Find where the given text appears and provide that cell's center as (X, Y) coordinate. 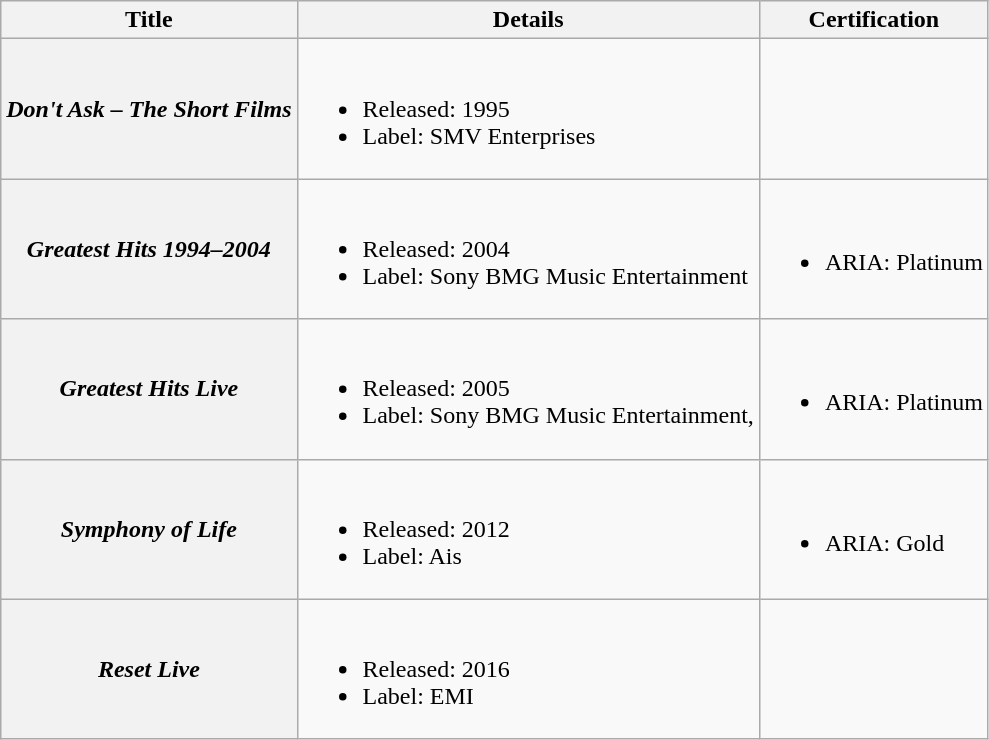
ARIA: Gold (874, 529)
Certification (874, 20)
Greatest Hits 1994–2004 (149, 249)
Reset Live (149, 669)
Details (528, 20)
Released: 2012Label: Ais (528, 529)
Title (149, 20)
Greatest Hits Live (149, 389)
Released: 2005Label: Sony BMG Music Entertainment, (528, 389)
Symphony of Life (149, 529)
Released: 2016Label: EMI (528, 669)
Released: 1995Label: SMV Enterprises (528, 109)
Released: 2004Label: Sony BMG Music Entertainment (528, 249)
Don't Ask – The Short Films (149, 109)
